Locate the cell with the specified text and output its [X, Y] center coordinate. 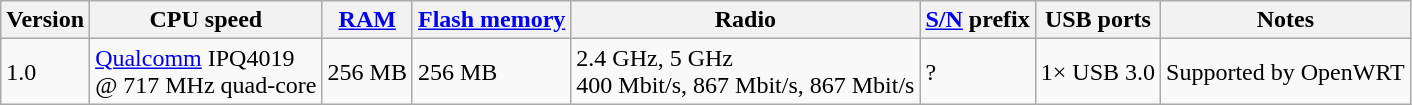
Notes [1286, 20]
S/N prefix [978, 20]
1.0 [46, 72]
RAM [367, 20]
2.4 GHz, 5 GHz400 Mbit/s, 867 Mbit/s, 867 Mbit/s [746, 72]
Flash memory [491, 20]
Version [46, 20]
Supported by OpenWRT [1286, 72]
Qualcomm IPQ4019@ 717 MHz quad-core [206, 72]
USB ports [1098, 20]
1× USB 3.0 [1098, 72]
? [978, 72]
Radio [746, 20]
CPU speed [206, 20]
